Determine the (X, Y) coordinate at the center of the cell enclosing the given text.  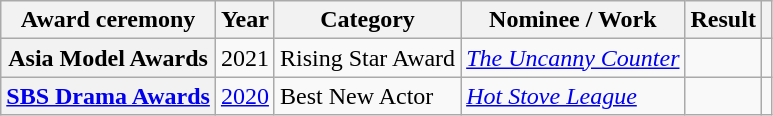
Nominee / Work (573, 20)
Best New Actor (367, 96)
Hot Stove League (573, 96)
Rising Star Award (367, 58)
Result (723, 20)
SBS Drama Awards (108, 96)
Asia Model Awards (108, 58)
Category (367, 20)
2021 (244, 58)
Award ceremony (108, 20)
2020 (244, 96)
The Uncanny Counter (573, 58)
Year (244, 20)
